Output the [x, y] coordinate of the center of the cell containing the given text.  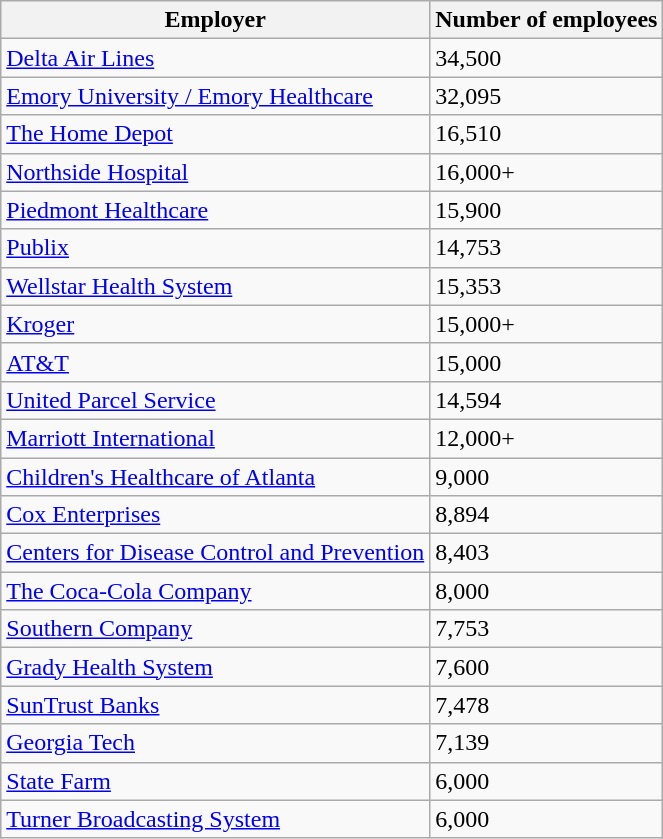
SunTrust Banks [216, 705]
Centers for Disease Control and Prevention [216, 553]
Kroger [216, 324]
Delta Air Lines [216, 58]
Employer [216, 20]
14,594 [546, 400]
7,753 [546, 629]
32,095 [546, 96]
15,000 [546, 362]
Cox Enterprises [216, 515]
14,753 [546, 248]
United Parcel Service [216, 400]
7,600 [546, 667]
Northside Hospital [216, 172]
15,353 [546, 286]
15,000+ [546, 324]
9,000 [546, 477]
State Farm [216, 781]
7,139 [546, 743]
Emory University / Emory Healthcare [216, 96]
Wellstar Health System [216, 286]
Piedmont Healthcare [216, 210]
Number of employees [546, 20]
12,000+ [546, 438]
The Coca-Cola Company [216, 591]
8,894 [546, 515]
16,510 [546, 134]
8,403 [546, 553]
Grady Health System [216, 667]
8,000 [546, 591]
Marriott International [216, 438]
16,000+ [546, 172]
Publix [216, 248]
Children's Healthcare of Atlanta [216, 477]
AT&T [216, 362]
Southern Company [216, 629]
Turner Broadcasting System [216, 819]
34,500 [546, 58]
The Home Depot [216, 134]
Georgia Tech [216, 743]
7,478 [546, 705]
15,900 [546, 210]
